For the text-containing cell, return its midpoint in (X, Y) coordinate format. 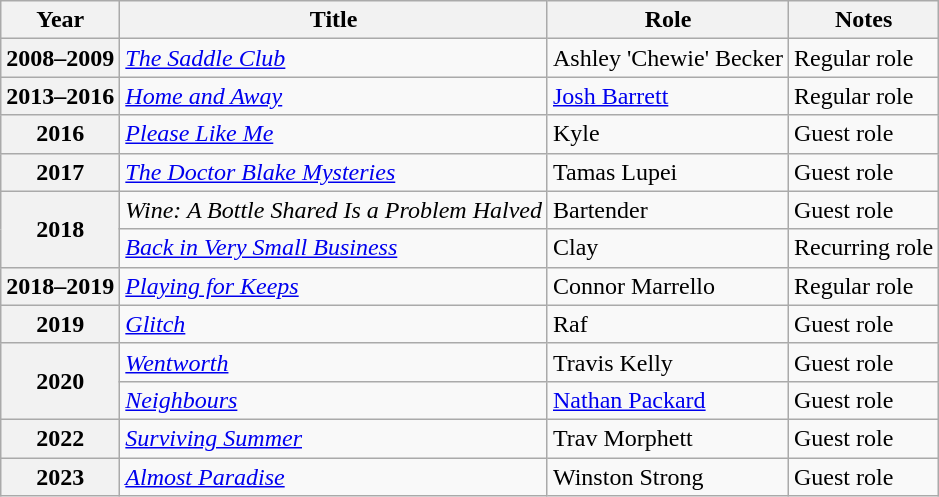
2018 (60, 229)
Glitch (334, 324)
2023 (60, 477)
Surviving Summer (334, 438)
2022 (60, 438)
Role (668, 20)
Tamas Lupei (668, 172)
Kyle (668, 134)
Winston Strong (668, 477)
Please Like Me (334, 134)
2008–2009 (60, 58)
Back in Very Small Business (334, 248)
Playing for Keeps (334, 286)
Connor Marrello (668, 286)
2013–2016 (60, 96)
2018–2019 (60, 286)
Home and Away (334, 96)
2016 (60, 134)
Josh Barrett (668, 96)
Neighbours (334, 400)
The Doctor Blake Mysteries (334, 172)
Raf (668, 324)
2020 (60, 381)
Bartender (668, 210)
Clay (668, 248)
Trav Morphett (668, 438)
The Saddle Club (334, 58)
Wentworth (334, 362)
Almost Paradise (334, 477)
Recurring role (863, 248)
2017 (60, 172)
Year (60, 20)
Travis Kelly (668, 362)
Title (334, 20)
Ashley 'Chewie' Becker (668, 58)
Wine: A Bottle Shared Is a Problem Halved (334, 210)
2019 (60, 324)
Notes (863, 20)
Nathan Packard (668, 400)
